Detect which cell encompasses the target text, then output its (X, Y) center coordinate. 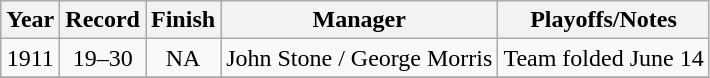
Manager (360, 20)
John Stone / George Morris (360, 58)
NA (184, 58)
Playoffs/Notes (604, 20)
Record (103, 20)
19–30 (103, 58)
Team folded June 14 (604, 58)
Finish (184, 20)
1911 (30, 58)
Year (30, 20)
